Return (x, y) of the center of cell containing provided text 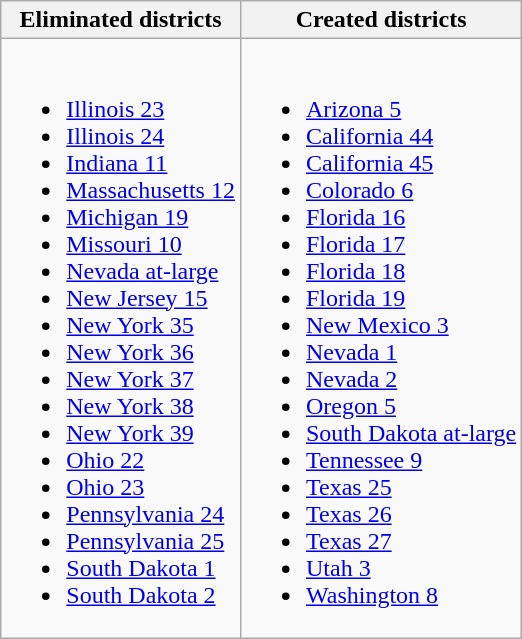
Created districts (380, 20)
Eliminated districts (121, 20)
